Determine the (X, Y) coordinate at the center of the cell enclosing the given text.  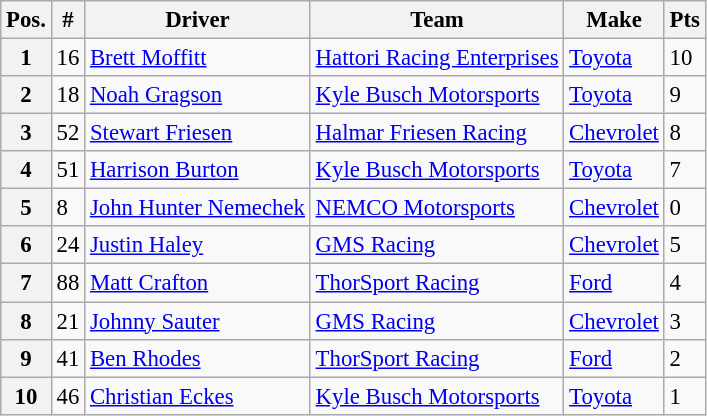
NEMCO Motorsports (437, 208)
Pts (684, 20)
Ben Rhodes (198, 358)
Team (437, 20)
51 (68, 170)
88 (68, 283)
Noah Gragson (198, 95)
46 (68, 396)
24 (68, 245)
41 (68, 358)
21 (68, 321)
Johnny Sauter (198, 321)
Halmar Friesen Racing (437, 133)
Brett Moffitt (198, 58)
Matt Crafton (198, 283)
Stewart Friesen (198, 133)
52 (68, 133)
Driver (198, 20)
Harrison Burton (198, 170)
16 (68, 58)
# (68, 20)
Make (614, 20)
John Hunter Nemechek (198, 208)
18 (68, 95)
Justin Haley (198, 245)
Pos. (26, 20)
Christian Eckes (198, 396)
6 (26, 245)
Hattori Racing Enterprises (437, 58)
0 (684, 208)
